Provide the [x, y] coordinate of the cell's center where the given text is located.  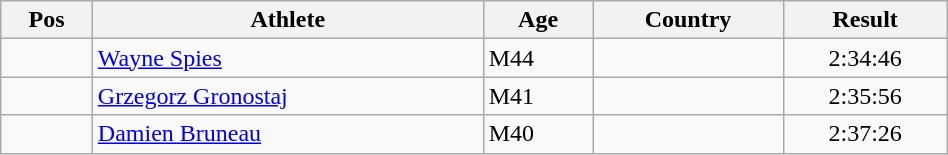
2:37:26 [865, 134]
M40 [538, 134]
Grzegorz Gronostaj [288, 96]
Athlete [288, 20]
2:35:56 [865, 96]
Wayne Spies [288, 58]
2:34:46 [865, 58]
Age [538, 20]
Pos [47, 20]
M44 [538, 58]
Country [688, 20]
M41 [538, 96]
Damien Bruneau [288, 134]
Result [865, 20]
